Return the [x, y] coordinate for the center point of the cell that contains the specified text.  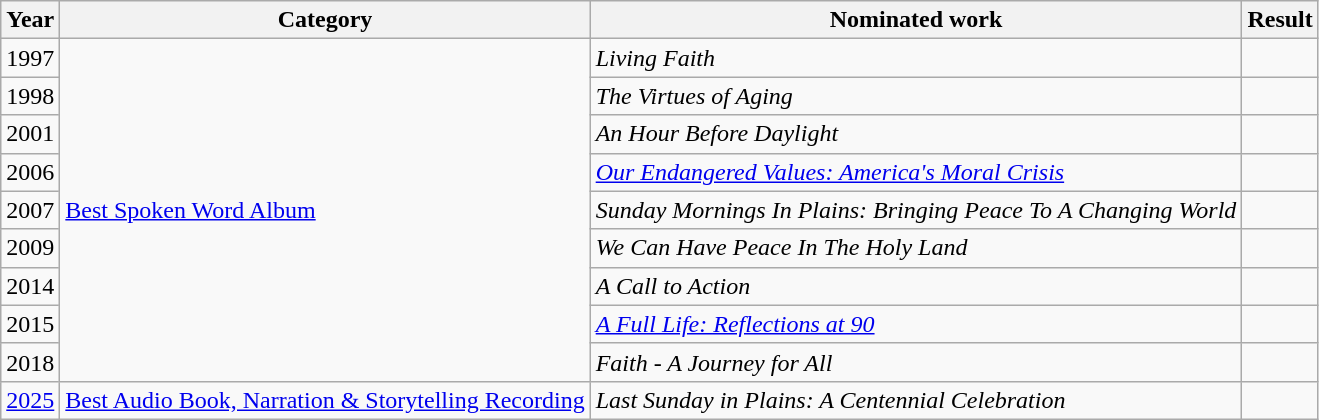
The Virtues of Aging [916, 96]
Sunday Mornings In Plains: Bringing Peace To A Changing World [916, 210]
2007 [30, 210]
A Call to Action [916, 286]
2009 [30, 248]
Our Endangered Values: America's Moral Crisis [916, 172]
2006 [30, 172]
1998 [30, 96]
Last Sunday in Plains: A Centennial Celebration [916, 400]
Faith - A Journey for All [916, 362]
We Can Have Peace In The Holy Land [916, 248]
2025 [30, 400]
Best Audio Book, Narration & Storytelling Recording [325, 400]
Year [30, 20]
1997 [30, 58]
An Hour Before Daylight [916, 134]
Living Faith [916, 58]
2001 [30, 134]
Result [1280, 20]
A Full Life: Reflections at 90 [916, 324]
Category [325, 20]
2014 [30, 286]
2015 [30, 324]
Nominated work [916, 20]
2018 [30, 362]
Best Spoken Word Album [325, 210]
